Determine the [X, Y] coordinate at the center of the cell enclosing the given text.  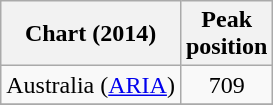
Chart (2014) [91, 34]
709 [226, 85]
Australia (ARIA) [91, 85]
Peakposition [226, 34]
